Capture the cell that displays the provided text and extract its (x, y) central coordinate. 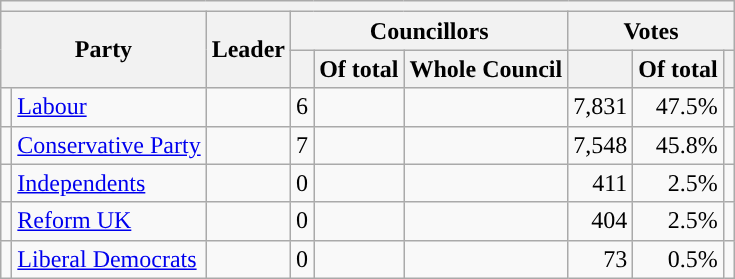
7,831 (600, 107)
Leader (248, 50)
Party (104, 50)
Whole Council (486, 69)
404 (600, 221)
Conservative Party (109, 145)
0.5% (678, 259)
6 (302, 107)
Labour (109, 107)
Reform UK (109, 221)
47.5% (678, 107)
73 (600, 259)
Councillors (430, 31)
45.8% (678, 145)
7 (302, 145)
Independents (109, 183)
Votes (651, 31)
411 (600, 183)
7,548 (600, 145)
Liberal Democrats (109, 259)
